Return (X, Y) of the center of cell containing provided text 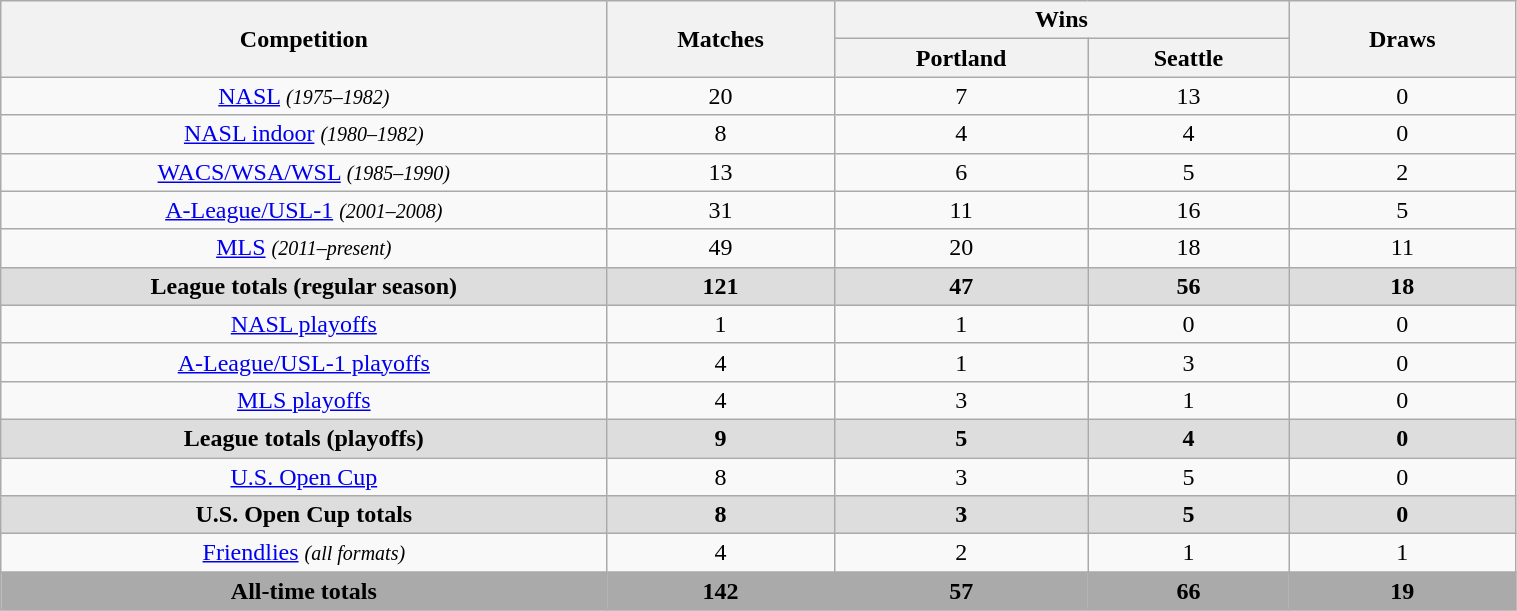
Matches (720, 39)
MLS (2011–present) (304, 248)
31 (720, 210)
Competition (304, 39)
Friendlies (all formats) (304, 553)
NASL indoor (1980–1982) (304, 134)
Draws (1402, 39)
66 (1188, 591)
49 (720, 248)
142 (720, 591)
U.S. Open Cup totals (304, 515)
121 (720, 286)
9 (720, 438)
NASL playoffs (304, 324)
WACS/WSA/WSL (1985–1990) (304, 172)
League totals (playoffs) (304, 438)
6 (961, 172)
57 (961, 591)
16 (1188, 210)
U.S. Open Cup (304, 477)
19 (1402, 591)
Seattle (1188, 58)
47 (961, 286)
56 (1188, 286)
Portland (961, 58)
Wins (1062, 20)
A-League/USL-1 (2001–2008) (304, 210)
A-League/USL-1 playoffs (304, 362)
All-time totals (304, 591)
MLS playoffs (304, 400)
7 (961, 96)
NASL (1975–1982) (304, 96)
League totals (regular season) (304, 286)
